For the text-containing cell, return its midpoint in [x, y] coordinate format. 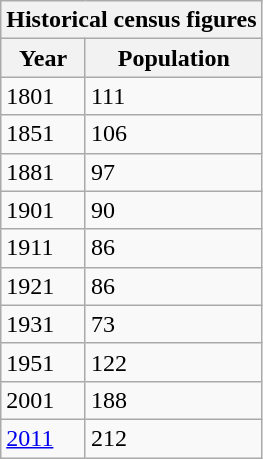
111 [174, 96]
2011 [44, 438]
1901 [44, 210]
1951 [44, 362]
1921 [44, 286]
1881 [44, 172]
Historical census figures [132, 20]
73 [174, 324]
Population [174, 58]
1911 [44, 248]
1801 [44, 96]
122 [174, 362]
212 [174, 438]
1931 [44, 324]
90 [174, 210]
97 [174, 172]
188 [174, 400]
106 [174, 134]
Year [44, 58]
1851 [44, 134]
2001 [44, 400]
